Pinpoint the cell where the given text exists, returning its [X, Y] midpoint coordinate. 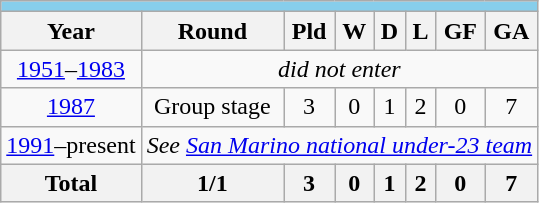
GA [512, 31]
1951–1983 [71, 69]
See San Marino national under-23 team [340, 145]
Group stage [212, 107]
GF [461, 31]
Round [212, 31]
did not enter [340, 69]
1987 [71, 107]
W [354, 31]
Year [71, 31]
Total [71, 183]
1991–present [71, 145]
1/1 [212, 183]
D [390, 31]
L [420, 31]
Pld [310, 31]
